Capture the cell that displays the provided text and extract its [x, y] central coordinate. 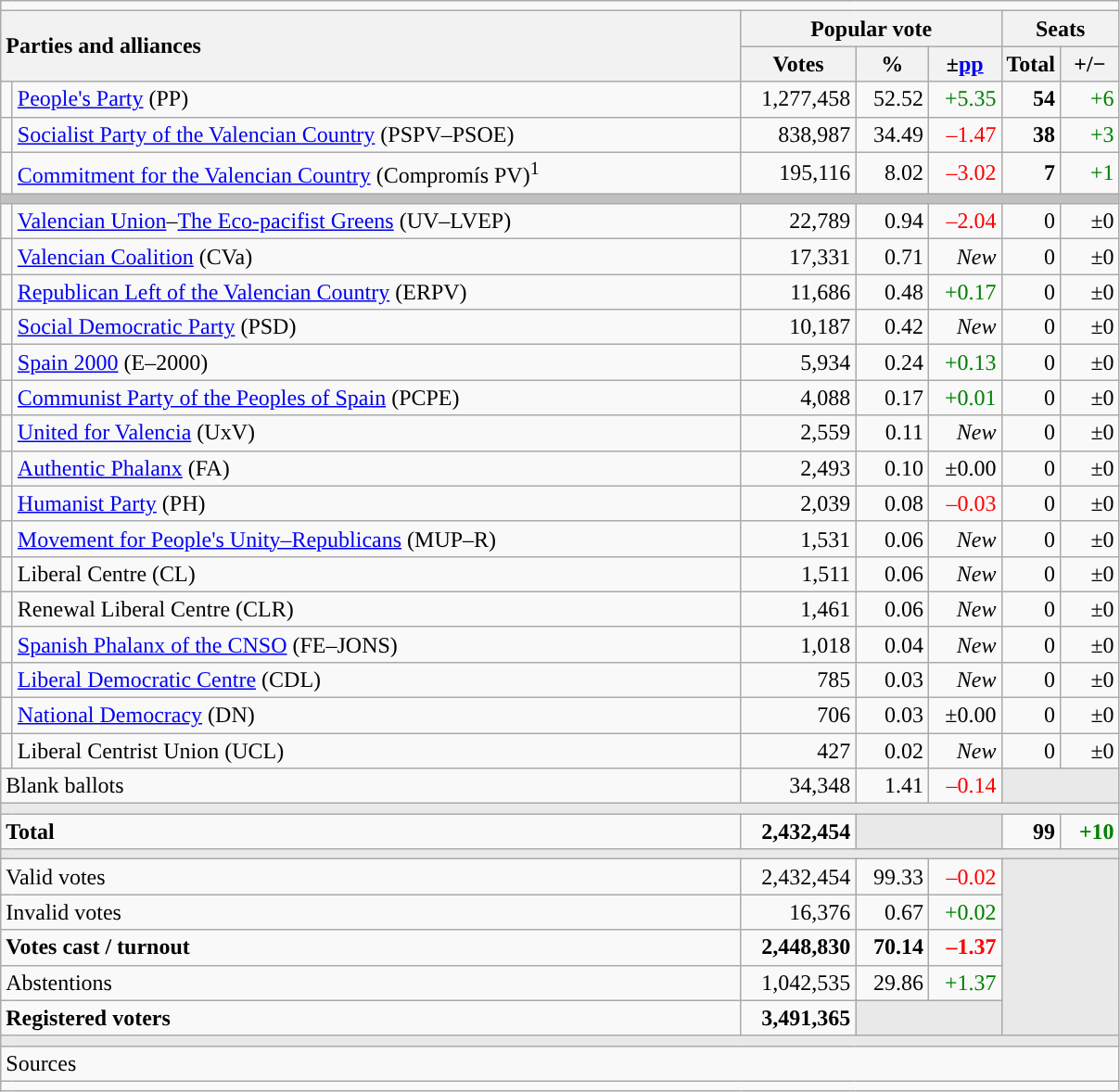
195,116 [798, 172]
17,331 [798, 257]
1,018 [798, 644]
Abstentions [371, 983]
1,531 [798, 539]
Valid votes [371, 877]
0.94 [892, 222]
1,511 [798, 574]
National Democracy (DN) [376, 716]
99 [1031, 832]
11,686 [798, 292]
4,088 [798, 398]
+0.02 [964, 912]
United for Valencia (UxV) [376, 433]
16,376 [798, 912]
Blank ballots [371, 786]
3,491,365 [798, 1018]
+10 [1090, 832]
–1.37 [964, 947]
Votes [798, 64]
0.08 [892, 503]
5,934 [798, 362]
+/− [1090, 64]
Invalid votes [371, 912]
34.49 [892, 134]
+0.13 [964, 362]
Humanist Party (PH) [376, 503]
1,461 [798, 609]
–2.04 [964, 222]
% [892, 64]
Spanish Phalanx of the CNSO (FE–JONS) [376, 644]
–1.47 [964, 134]
785 [798, 679]
–3.02 [964, 172]
2,493 [798, 468]
Valencian Union–The Eco-pacifist Greens (UV–LVEP) [376, 222]
+3 [1090, 134]
52.52 [892, 99]
70.14 [892, 947]
+0.17 [964, 292]
Spain 2000 (E–2000) [376, 362]
34,348 [798, 786]
–0.03 [964, 503]
Valencian Coalition (CVa) [376, 257]
Registered voters [371, 1018]
+1 [1090, 172]
People's Party (PP) [376, 99]
Socialist Party of the Valencian Country (PSPV–PSOE) [376, 134]
1,042,535 [798, 983]
0.17 [892, 398]
427 [798, 751]
+6 [1090, 99]
Liberal Democratic Centre (CDL) [376, 679]
1,277,458 [798, 99]
Authentic Phalanx (FA) [376, 468]
Parties and alliances [371, 46]
0.42 [892, 327]
Renewal Liberal Centre (CLR) [376, 609]
Social Democratic Party (PSD) [376, 327]
54 [1031, 99]
706 [798, 716]
Communist Party of the Peoples of Spain (PCPE) [376, 398]
0.04 [892, 644]
2,039 [798, 503]
Seats [1061, 29]
Liberal Centrist Union (UCL) [376, 751]
0.10 [892, 468]
±pp [964, 64]
0.24 [892, 362]
–0.02 [964, 877]
1.41 [892, 786]
Movement for People's Unity–Republicans (MUP–R) [376, 539]
Liberal Centre (CL) [376, 574]
0.48 [892, 292]
0.67 [892, 912]
2,448,830 [798, 947]
–0.14 [964, 786]
38 [1031, 134]
Commitment for the Valencian Country (Compromís PV)1 [376, 172]
+0.01 [964, 398]
29.86 [892, 983]
22,789 [798, 222]
99.33 [892, 877]
+1.37 [964, 983]
0.02 [892, 751]
+5.35 [964, 99]
Sources [560, 1063]
8.02 [892, 172]
0.71 [892, 257]
10,187 [798, 327]
7 [1031, 172]
2,559 [798, 433]
838,987 [798, 134]
0.11 [892, 433]
Votes cast / turnout [371, 947]
Republican Left of the Valencian Country (ERPV) [376, 292]
Popular vote [872, 29]
